Return the (X, Y) coordinate for the center point of the cell that contains the specified text.  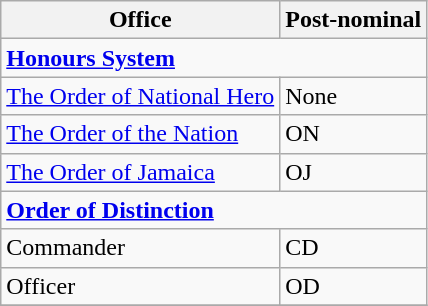
The Order of the Nation (140, 134)
CD (354, 248)
ON (354, 134)
Officer (140, 286)
Post-nominal (354, 20)
Order of Distinction (214, 210)
OD (354, 286)
Commander (140, 248)
Honours System (214, 58)
None (354, 96)
OJ (354, 172)
The Order of Jamaica (140, 172)
The Order of National Hero (140, 96)
Office (140, 20)
